From the cell containing the given text, extract its center point as [x, y] coordinate. 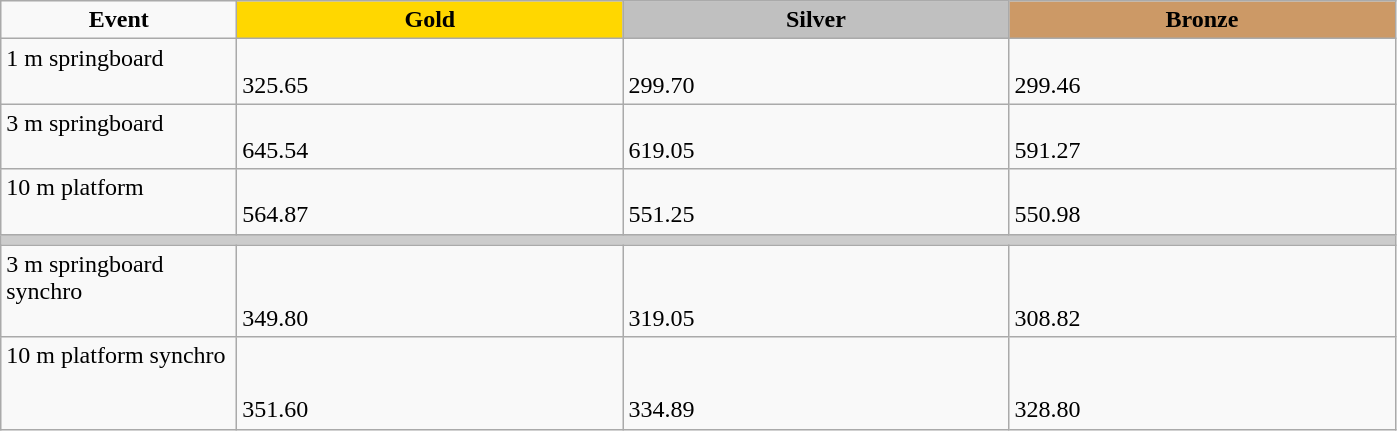
551.25 [816, 202]
10 m platform synchro [119, 383]
10 m platform [119, 202]
619.05 [816, 136]
Event [119, 20]
1 m springboard [119, 72]
325.65 [430, 72]
564.87 [430, 202]
334.89 [816, 383]
308.82 [1202, 291]
Gold [430, 20]
Silver [816, 20]
Bronze [1202, 20]
645.54 [430, 136]
3 m springboard synchro [119, 291]
349.80 [430, 291]
328.80 [1202, 383]
319.05 [816, 291]
351.60 [430, 383]
3 m springboard [119, 136]
550.98 [1202, 202]
591.27 [1202, 136]
299.70 [816, 72]
299.46 [1202, 72]
